Return (x, y) of the center of cell containing provided text 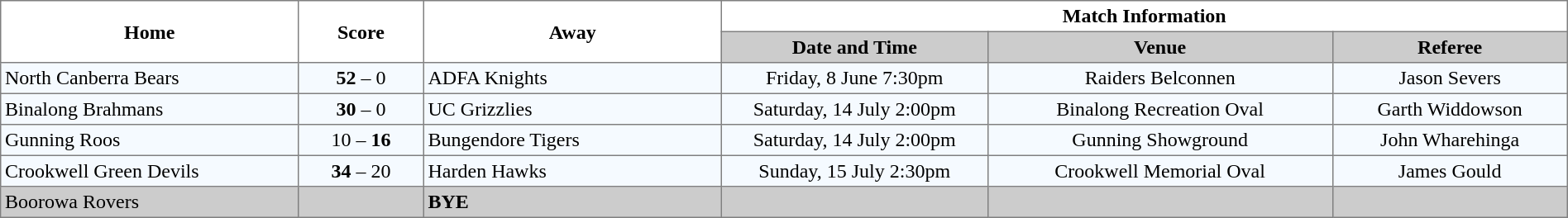
Gunning Roos (150, 140)
Friday, 8 June 7:30pm (854, 78)
10 – 16 (361, 140)
BYE (572, 202)
Binalong Recreation Oval (1159, 109)
Garth Widdowson (1450, 109)
Crookwell Memorial Oval (1159, 171)
Score (361, 31)
John Wharehinga (1450, 140)
Venue (1159, 47)
Away (572, 31)
Boorowa Rovers (150, 202)
Jason Severs (1450, 78)
Crookwell Green Devils (150, 171)
Match Information (1145, 17)
ADFA Knights (572, 78)
Referee (1450, 47)
North Canberra Bears (150, 78)
Date and Time (854, 47)
UC Grizzlies (572, 109)
Gunning Showground (1159, 140)
James Gould (1450, 171)
Bungendore Tigers (572, 140)
52 – 0 (361, 78)
34 – 20 (361, 171)
Binalong Brahmans (150, 109)
Home (150, 31)
Sunday, 15 July 2:30pm (854, 171)
Raiders Belconnen (1159, 78)
Harden Hawks (572, 171)
30 – 0 (361, 109)
